Search for the cell housing the specified text and yield its (X, Y) center coordinate. 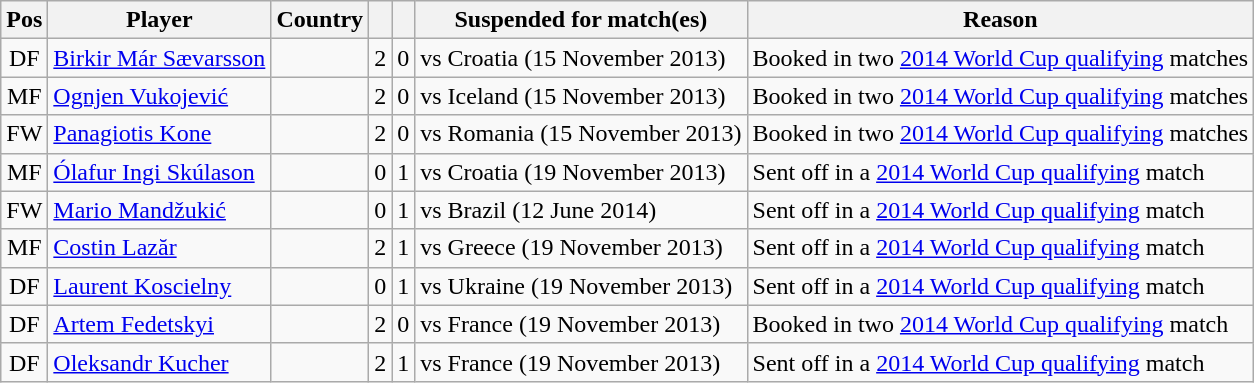
Laurent Koscielny (160, 286)
Country (320, 20)
vs Croatia (15 November 2013) (581, 58)
Reason (1000, 20)
Oleksandr Kucher (160, 362)
vs Greece (19 November 2013) (581, 248)
Birkir Már Sævarsson (160, 58)
vs Croatia (19 November 2013) (581, 172)
Panagiotis Kone (160, 134)
vs Romania (15 November 2013) (581, 134)
Artem Fedetskyi (160, 324)
Booked in two 2014 World Cup qualifying match (1000, 324)
vs Iceland (15 November 2013) (581, 96)
Ognjen Vukojević (160, 96)
Player (160, 20)
Ólafur Ingi Skúlason (160, 172)
Costin Lazăr (160, 248)
vs Brazil (12 June 2014) (581, 210)
vs Ukraine (19 November 2013) (581, 286)
Pos (24, 20)
Suspended for match(es) (581, 20)
Mario Mandžukić (160, 210)
